Identify which cell holds the provided text, then report its (X, Y) central coordinate. 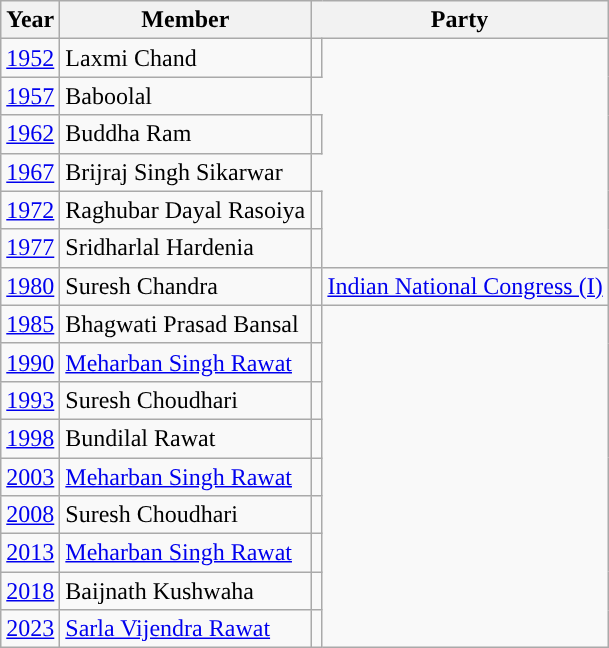
Party (460, 20)
Buddha Ram (186, 134)
2013 (30, 553)
1990 (30, 362)
2008 (30, 515)
Baijnath Kushwaha (186, 591)
1998 (30, 438)
1957 (30, 96)
1952 (30, 58)
Baboolal (186, 96)
1980 (30, 286)
Laxmi Chand (186, 58)
1962 (30, 134)
Sarla Vijendra Rawat (186, 629)
Year (30, 20)
1985 (30, 324)
1977 (30, 248)
Suresh Chandra (186, 286)
Indian National Congress (I) (465, 286)
2023 (30, 629)
1967 (30, 172)
1993 (30, 400)
2018 (30, 591)
Sridharlal Hardenia (186, 248)
Bundilal Rawat (186, 438)
1972 (30, 210)
Member (186, 20)
Raghubar Dayal Rasoiya (186, 210)
Bhagwati Prasad Bansal (186, 324)
Brijraj Singh Sikarwar (186, 172)
2003 (30, 477)
